Extract the (x, y) coordinate from the center of the cell holding the provided text.  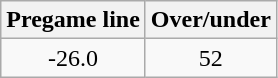
Pregame line (74, 20)
52 (210, 58)
Over/under (210, 20)
-26.0 (74, 58)
